Extract the (x, y) coordinate from the center of the cell holding the provided text.  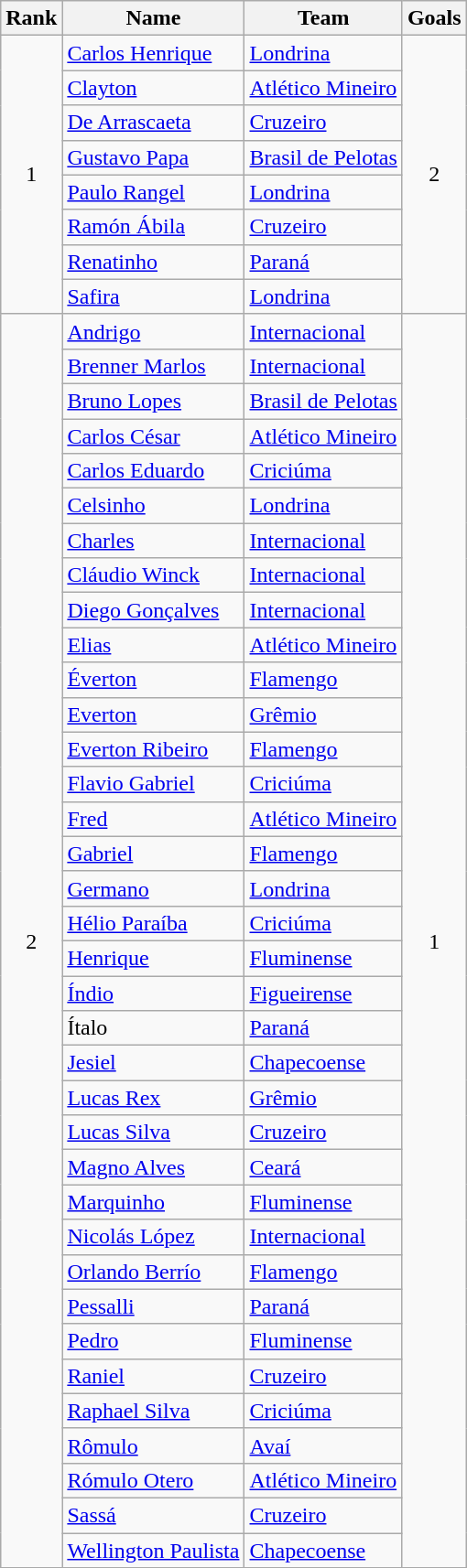
Orlando Berrío (154, 1272)
Ramón Ábila (154, 227)
Carlos Eduardo (154, 471)
Pedro (154, 1341)
Rank (31, 18)
Andrigo (154, 331)
Safira (154, 296)
Marquinho (154, 1202)
Jesiel (154, 1063)
Rômulo (154, 1445)
Elias (154, 645)
Celsinho (154, 506)
Flavio Gabriel (154, 784)
Clayton (154, 88)
Ítalo (154, 1028)
Cláudio Winck (154, 575)
Everton Ribeiro (154, 749)
Goals (434, 18)
Ceará (323, 1167)
Germano (154, 888)
Lucas Silva (154, 1133)
Pessalli (154, 1306)
Lucas Rex (154, 1098)
Éverton (154, 680)
Renatinho (154, 262)
Avaí (323, 1445)
Fred (154, 819)
Everton (154, 714)
Nicolás López (154, 1237)
Wellington Paulista (154, 1551)
Diego Gonçalves (154, 610)
Name (154, 18)
Team (323, 18)
Índio (154, 993)
Raniel (154, 1376)
Bruno Lopes (154, 401)
Brenner Marlos (154, 366)
Rómulo Otero (154, 1480)
Gabriel (154, 854)
Carlos Henrique (154, 53)
Charles (154, 541)
Paulo Rangel (154, 192)
Gustavo Papa (154, 157)
Raphael Silva (154, 1411)
Hélio Paraíba (154, 923)
Magno Alves (154, 1167)
Sassá (154, 1515)
Henrique (154, 958)
Figueirense (323, 993)
De Arrascaeta (154, 123)
Carlos César (154, 436)
